Scan for the cell matching the given text and deliver its (X, Y) coordinate at center. 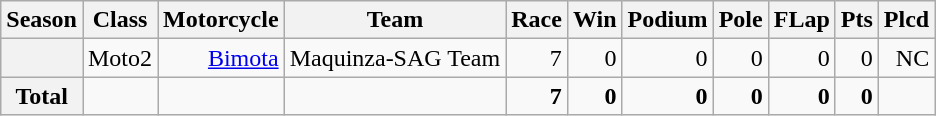
Season (42, 20)
Win (594, 20)
Class (120, 20)
Podium (668, 20)
Motorcycle (222, 20)
Plcd (906, 20)
Race (537, 20)
NC (906, 58)
Moto2 (120, 58)
Pole (740, 20)
Team (395, 20)
Pts (856, 20)
FLap (802, 20)
Maquinza-SAG Team (395, 58)
Total (42, 96)
Bimota (222, 58)
